Output the [X, Y] coordinate of the center of the cell containing the given text.  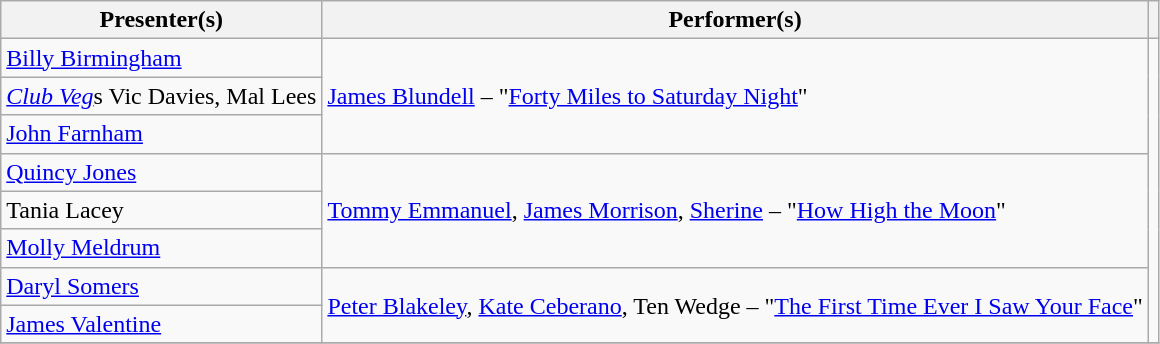
Performer(s) [735, 20]
Tania Lacey [162, 210]
John Farnham [162, 134]
Tommy Emmanuel, James Morrison, Sherine – "How High the Moon" [735, 210]
Daryl Somers [162, 286]
Presenter(s) [162, 20]
James Valentine [162, 324]
Quincy Jones [162, 172]
Billy Birmingham [162, 58]
James Blundell – "Forty Miles to Saturday Night" [735, 96]
Club Vegs Vic Davies, Mal Lees [162, 96]
Molly Meldrum [162, 248]
Peter Blakeley, Kate Ceberano, Ten Wedge – "The First Time Ever I Saw Your Face" [735, 305]
